Identify which cell holds the provided text, then report its [x, y] central coordinate. 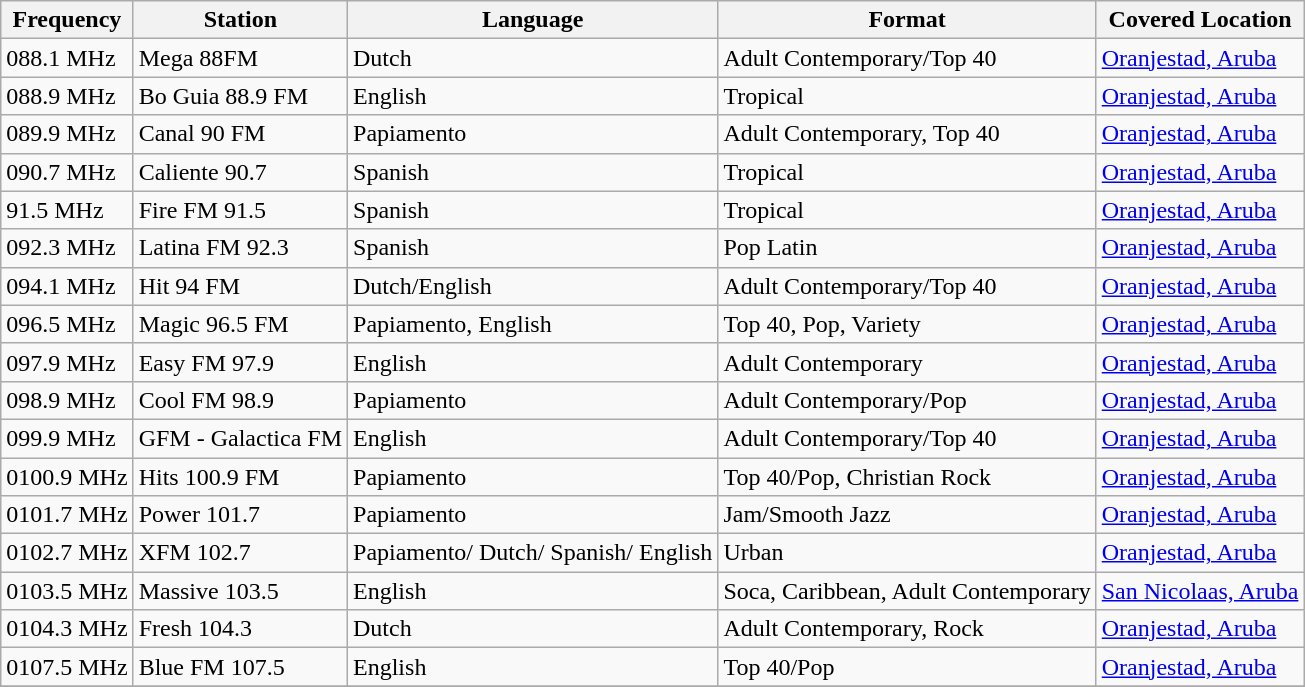
Soca, Caribbean, Adult Contemporary [907, 591]
Frequency [67, 20]
Adult Contemporary, Rock [907, 629]
094.1 MHz [67, 286]
088.9 MHz [67, 96]
0107.5 MHz [67, 667]
Urban [907, 553]
Fire FM 91.5 [240, 210]
Caliente 90.7 [240, 172]
GFM - Galactica FM [240, 438]
092.3 MHz [67, 248]
0101.7 MHz [67, 515]
Papiamento/ Dutch/ Spanish/ English [533, 553]
Top 40/Pop [907, 667]
Jam/Smooth Jazz [907, 515]
Massive 103.5 [240, 591]
Dutch/English [533, 286]
Pop Latin [907, 248]
Language [533, 20]
Power 101.7 [240, 515]
089.9 MHz [67, 134]
099.9 MHz [67, 438]
097.9 MHz [67, 362]
0100.9 MHz [67, 477]
Easy FM 97.9 [240, 362]
Station [240, 20]
San Nicolaas, Aruba [1200, 591]
Bo Guia 88.9 FM [240, 96]
Format [907, 20]
Covered Location [1200, 20]
098.9 MHz [67, 400]
Cool FM 98.9 [240, 400]
Canal 90 FM [240, 134]
Papiamento, English [533, 324]
0104.3 MHz [67, 629]
096.5 MHz [67, 324]
Hit 94 FM [240, 286]
Adult Contemporary/Pop [907, 400]
Hits 100.9 FM [240, 477]
Mega 88FM [240, 58]
Magic 96.5 FM [240, 324]
Top 40/Pop, Christian Rock [907, 477]
91.5 MHz [67, 210]
0103.5 MHz [67, 591]
Blue FM 107.5 [240, 667]
Adult Contemporary, Top 40 [907, 134]
Top 40, Pop, Variety [907, 324]
0102.7 MHz [67, 553]
088.1 MHz [67, 58]
XFM 102.7 [240, 553]
Latina FM 92.3 [240, 248]
Fresh 104.3 [240, 629]
Adult Contemporary [907, 362]
090.7 MHz [67, 172]
